Return the (x, y) coordinate for the center point of the cell that contains the specified text.  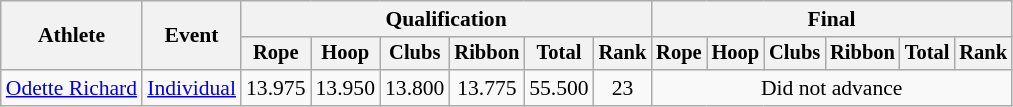
13.800 (414, 88)
23 (623, 88)
Athlete (72, 36)
Qualification (446, 19)
55.500 (558, 88)
Event (192, 36)
Odette Richard (72, 88)
Individual (192, 88)
Final (832, 19)
13.775 (486, 88)
Did not advance (832, 88)
13.950 (344, 88)
13.975 (276, 88)
